From the cell containing the given text, extract its center point as (X, Y) coordinate. 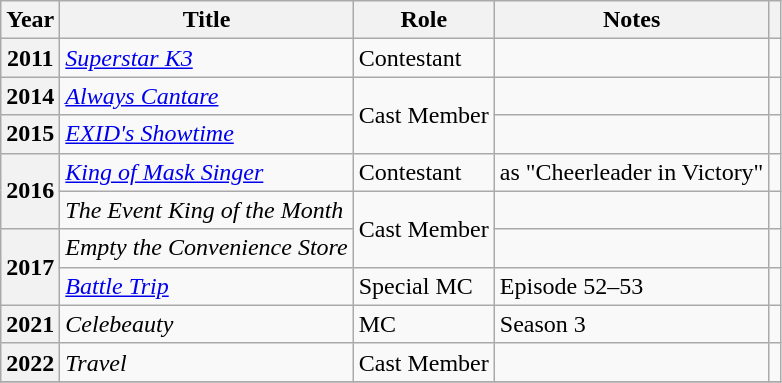
2014 (30, 96)
The Event King of the Month (206, 210)
2022 (30, 362)
Always Cantare (206, 96)
EXID's Showtime (206, 134)
MC (424, 324)
Travel (206, 362)
2015 (30, 134)
2016 (30, 191)
2021 (30, 324)
Empty the Convenience Store (206, 248)
Role (424, 20)
as "Cheerleader in Victory" (632, 172)
Celebeauty (206, 324)
2017 (30, 267)
Year (30, 20)
Season 3 (632, 324)
Special MC (424, 286)
Battle Trip (206, 286)
Superstar K3 (206, 58)
Episode 52–53 (632, 286)
King of Mask Singer (206, 172)
Notes (632, 20)
Title (206, 20)
2011 (30, 58)
